Extract the (x, y) coordinate from the center of the cell holding the provided text.  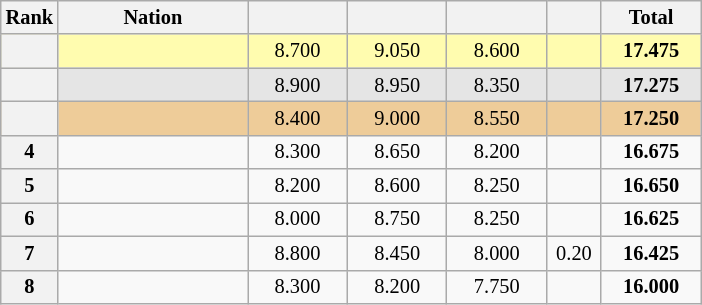
16.675 (651, 152)
Total (651, 17)
5 (30, 186)
8.450 (397, 253)
8.950 (397, 85)
8 (30, 287)
17.475 (651, 51)
16.650 (651, 186)
17.275 (651, 85)
8.650 (397, 152)
Nation (153, 17)
8.800 (298, 253)
Rank (30, 17)
7.750 (497, 287)
6 (30, 219)
8.400 (298, 118)
8.700 (298, 51)
17.250 (651, 118)
9.000 (397, 118)
7 (30, 253)
4 (30, 152)
8.550 (497, 118)
16.000 (651, 287)
8.750 (397, 219)
16.425 (651, 253)
16.625 (651, 219)
8.900 (298, 85)
9.050 (397, 51)
8.350 (497, 85)
0.20 (574, 253)
